Pinpoint the cell where the given text exists, returning its [x, y] midpoint coordinate. 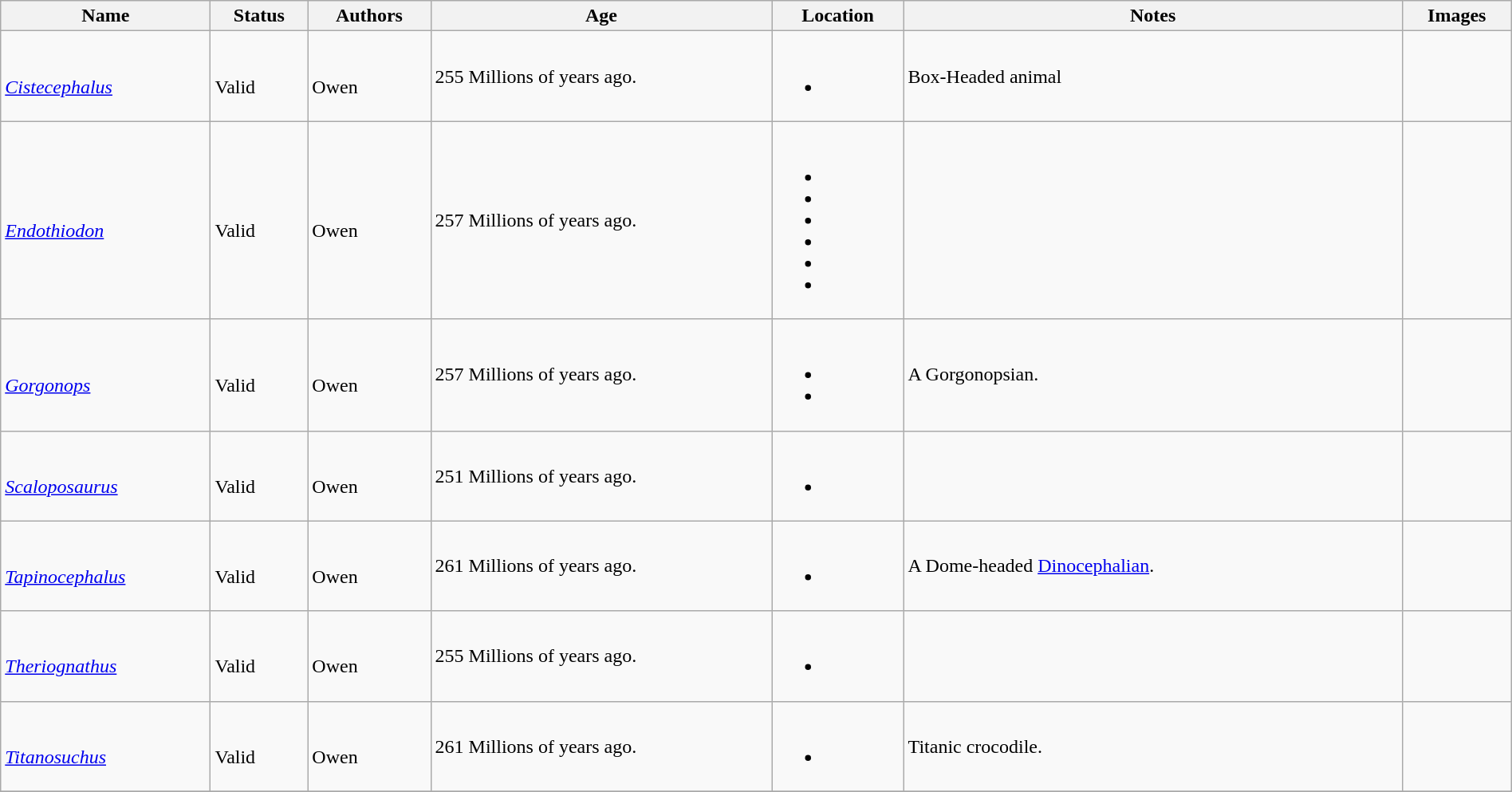
Name [105, 16]
Titanosuchus [105, 747]
Tapinocephalus [105, 566]
Age [601, 16]
Notes [1153, 16]
251 Millions of years ago. [601, 475]
Scaloposaurus [105, 475]
Titanic crocodile. [1153, 747]
Gorgonops [105, 375]
Status [259, 16]
Images [1456, 16]
Endothiodon [105, 220]
Box-Headed animal [1153, 77]
Location [837, 16]
Authors [369, 16]
A Dome-headed Dinocephalian. [1153, 566]
A Gorgonopsian. [1153, 375]
Cistecephalus [105, 77]
Theriognathus [105, 656]
